Identify which cell holds the provided text, then report its (X, Y) central coordinate. 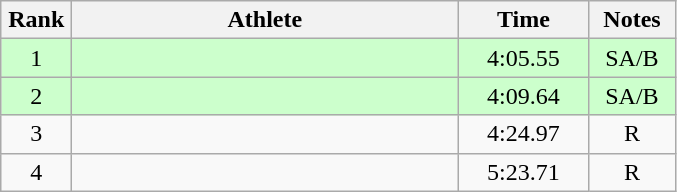
Time (524, 20)
Notes (632, 20)
1 (36, 58)
Rank (36, 20)
4 (36, 172)
3 (36, 134)
2 (36, 96)
5:23.71 (524, 172)
4:05.55 (524, 58)
Athlete (265, 20)
4:24.97 (524, 134)
4:09.64 (524, 96)
